Scan for the cell matching the given text and deliver its [x, y] coordinate at center. 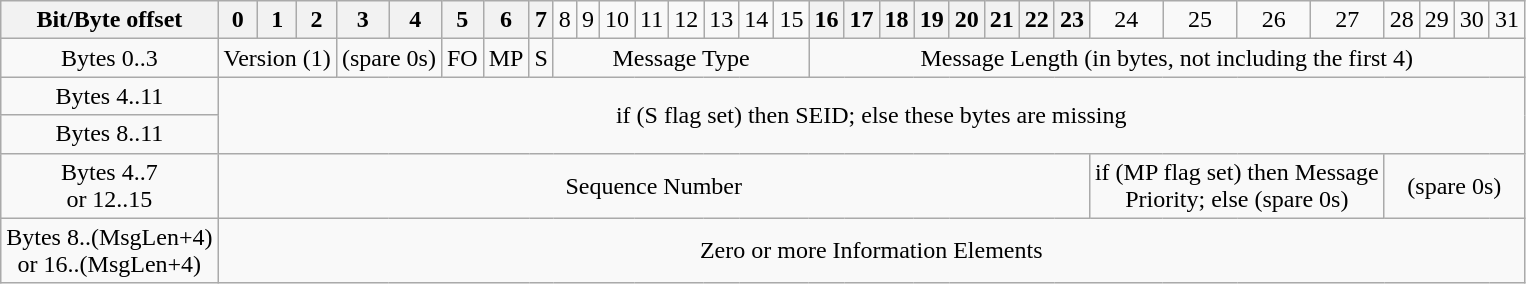
12 [686, 20]
20 [966, 20]
5 [462, 20]
if (MP flag set) then MessagePriority; else (spare 0s) [1236, 186]
Bytes 8..(MsgLen+4)or 16..(MsgLen+4) [110, 250]
0 [238, 20]
9 [588, 20]
Zero or more Information Elements [871, 250]
10 [616, 20]
30 [1472, 20]
1 [276, 20]
29 [1436, 20]
16 [826, 20]
14 [756, 20]
Message Length (in bytes, not including the first 4) [1167, 58]
27 [1347, 20]
11 [651, 20]
FO [462, 58]
26 [1274, 20]
25 [1200, 20]
17 [862, 20]
13 [722, 20]
Bytes 8..11 [110, 134]
22 [1036, 20]
21 [1002, 20]
Bytes 4..7or 12..15 [110, 186]
3 [362, 20]
Bytes 0..3 [110, 58]
18 [896, 20]
7 [541, 20]
2 [316, 20]
23 [1072, 20]
if (S flag set) then SEID; else these bytes are missing [871, 115]
MP [506, 58]
6 [506, 20]
Version (1) [277, 58]
S [541, 58]
24 [1126, 20]
28 [1402, 20]
31 [1506, 20]
Bytes 4..11 [110, 96]
8 [564, 20]
Bit/Byte offset [110, 20]
Sequence Number [654, 186]
15 [792, 20]
19 [932, 20]
4 [416, 20]
Message Type [681, 58]
